Identify which cell holds the provided text, then report its [X, Y] central coordinate. 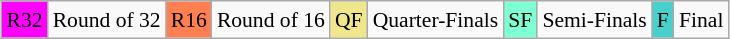
QF [349, 20]
Semi-Finals [594, 20]
Round of 16 [271, 20]
Quarter-Finals [436, 20]
Final [702, 20]
SF [520, 20]
Round of 32 [107, 20]
R32 [25, 20]
R16 [189, 20]
F [663, 20]
